Output the (x, y) coordinate of the center of the cell containing the given text.  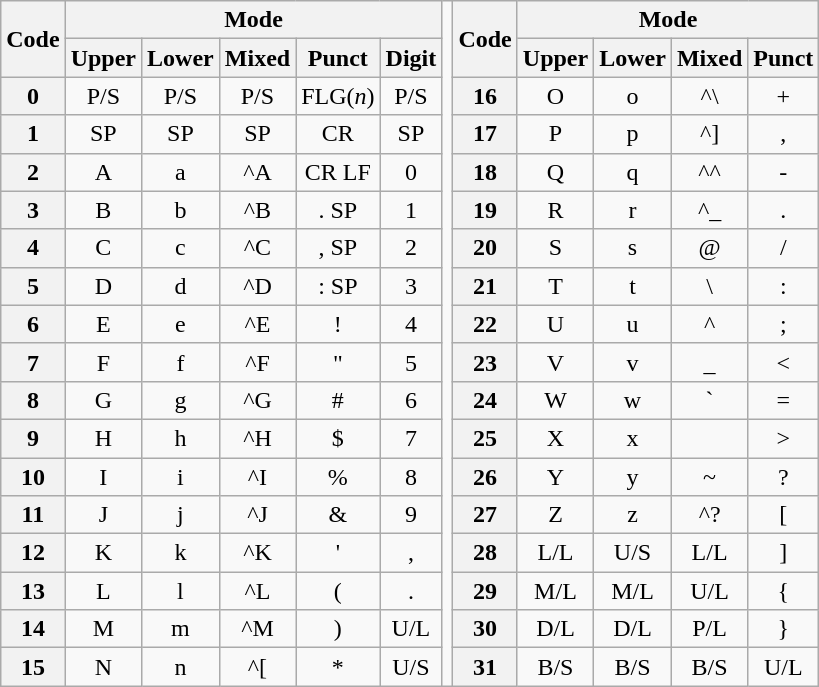
26 (485, 477)
A (103, 172)
13 (33, 591)
W (555, 400)
FLG(n) (338, 96)
14 (33, 629)
^B (257, 210)
- (784, 172)
23 (485, 362)
d (181, 286)
31 (485, 667)
Digit (411, 58)
< (784, 362)
! (338, 324)
u (633, 324)
y (633, 477)
^H (257, 438)
P (555, 134)
^F (257, 362)
27 (485, 515)
R (555, 210)
^D (257, 286)
12 (33, 553)
^] (709, 134)
^[ (257, 667)
V (555, 362)
i (181, 477)
^A (257, 172)
K (103, 553)
30 (485, 629)
Y (555, 477)
} (784, 629)
28 (485, 553)
Q (555, 172)
L (103, 591)
15 (33, 667)
j (181, 515)
18 (485, 172)
19 (485, 210)
B (103, 210)
n (181, 667)
& (338, 515)
^K (257, 553)
^L (257, 591)
% (338, 477)
\ (709, 286)
O (555, 96)
s (633, 248)
^M (257, 629)
[ (784, 515)
@ (709, 248)
Z (555, 515)
^_ (709, 210)
^C (257, 248)
20 (485, 248)
c (181, 248)
25 (485, 438)
G (103, 400)
' (338, 553)
^^ (709, 172)
24 (485, 400)
22 (485, 324)
17 (485, 134)
b (181, 210)
I (103, 477)
] (784, 553)
_ (709, 362)
z (633, 515)
( (338, 591)
l (181, 591)
/ (784, 248)
^\ (709, 96)
; (784, 324)
X (555, 438)
~ (709, 477)
$ (338, 438)
16 (485, 96)
= (784, 400)
{ (784, 591)
: (784, 286)
^I (257, 477)
m (181, 629)
^? (709, 515)
P/L (709, 629)
29 (485, 591)
M (103, 629)
x (633, 438)
` (709, 400)
^J (257, 515)
+ (784, 96)
a (181, 172)
U (555, 324)
? (784, 477)
f (181, 362)
t (633, 286)
) (338, 629)
^ (709, 324)
g (181, 400)
k (181, 553)
E (103, 324)
^G (257, 400)
> (784, 438)
, SP (338, 248)
. SP (338, 210)
w (633, 400)
" (338, 362)
p (633, 134)
# (338, 400)
21 (485, 286)
C (103, 248)
10 (33, 477)
CR (338, 134)
^E (257, 324)
: SP (338, 286)
D (103, 286)
r (633, 210)
v (633, 362)
h (181, 438)
F (103, 362)
11 (33, 515)
CR LF (338, 172)
q (633, 172)
H (103, 438)
o (633, 96)
T (555, 286)
N (103, 667)
J (103, 515)
S (555, 248)
e (181, 324)
* (338, 667)
